Determine the [X, Y] coordinate at the center of the cell enclosing the given text.  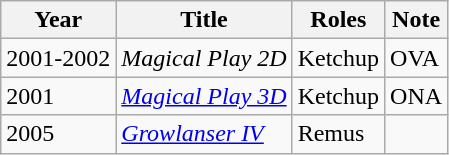
Growlanser IV [204, 134]
Year [58, 20]
ONA [416, 96]
Magical Play 2D [204, 58]
Magical Play 3D [204, 96]
2001 [58, 96]
Remus [338, 134]
OVA [416, 58]
Title [204, 20]
2005 [58, 134]
Note [416, 20]
2001-2002 [58, 58]
Roles [338, 20]
